Pinpoint the cell where the given text exists, returning its (X, Y) midpoint coordinate. 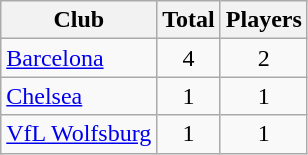
Total (189, 20)
4 (189, 58)
Barcelona (79, 58)
2 (264, 58)
Club (79, 20)
Chelsea (79, 96)
Players (264, 20)
VfL Wolfsburg (79, 134)
